Output the (X, Y) coordinate of the center of the cell containing the given text.  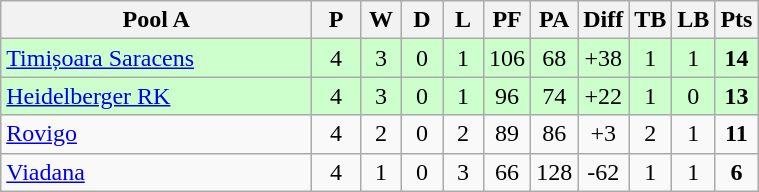
66 (508, 172)
+3 (604, 134)
Pool A (156, 20)
LB (694, 20)
+38 (604, 58)
74 (554, 96)
13 (736, 96)
14 (736, 58)
Diff (604, 20)
86 (554, 134)
+22 (604, 96)
128 (554, 172)
68 (554, 58)
Timișoara Saracens (156, 58)
106 (508, 58)
W (380, 20)
Heidelberger RK (156, 96)
P (336, 20)
Rovigo (156, 134)
-62 (604, 172)
Viadana (156, 172)
PF (508, 20)
D (422, 20)
96 (508, 96)
Pts (736, 20)
11 (736, 134)
89 (508, 134)
TB (650, 20)
PA (554, 20)
6 (736, 172)
L (462, 20)
